Capture the cell that displays the provided text and extract its [x, y] central coordinate. 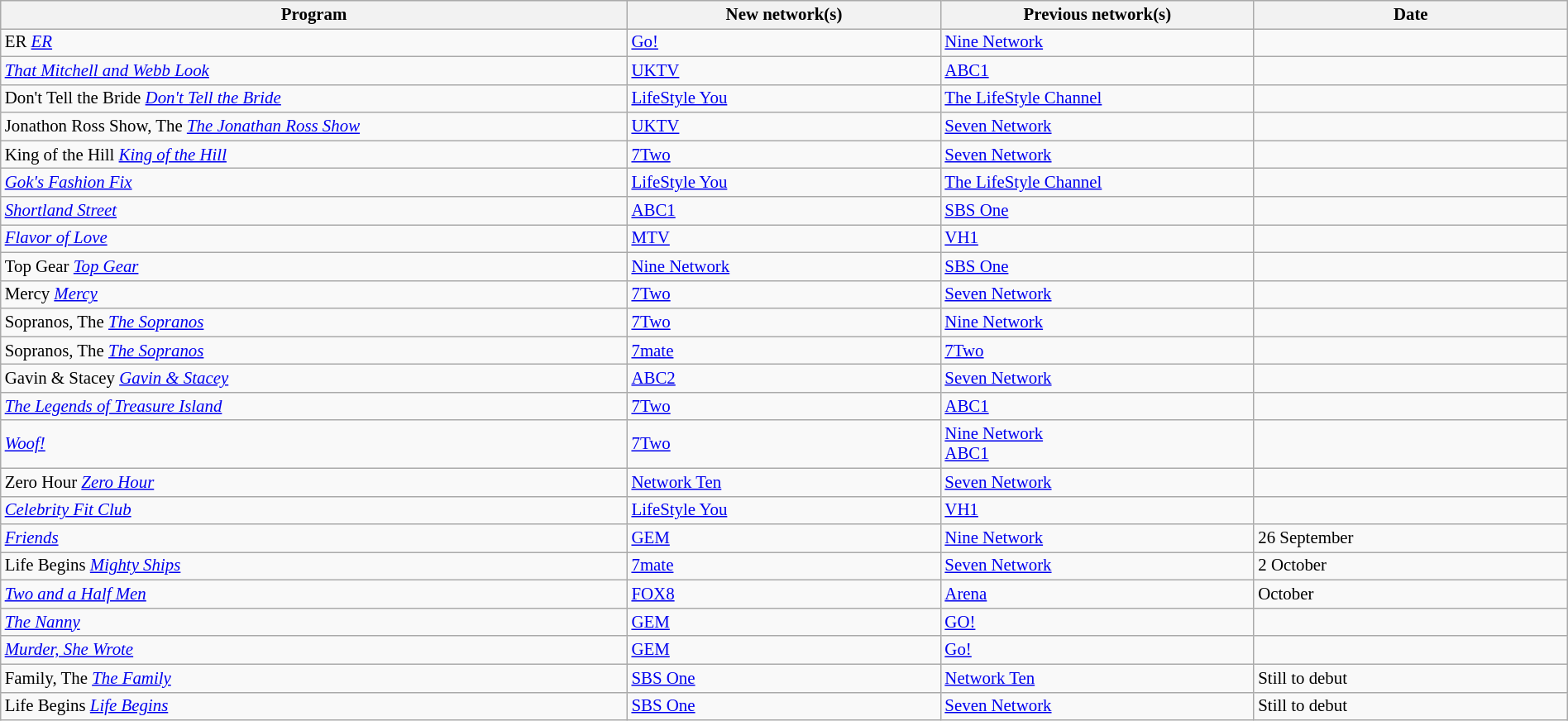
ER ER [314, 42]
Arena [1097, 594]
Life Begins Life Begins [314, 706]
2 October [1411, 566]
ABC2 [784, 379]
FOX8 [784, 594]
Celebrity Fit Club [314, 510]
Life Begins Mighty Ships [314, 566]
Gok's Fashion Fix [314, 183]
Two and a Half Men [314, 594]
Previous network(s) [1097, 15]
Zero Hour Zero Hour [314, 482]
October [1411, 594]
Top Gear Top Gear [314, 266]
Friends [314, 538]
Shortland Street [314, 211]
Woof! [314, 444]
Nine NetworkABC1 [1097, 444]
Flavor of Love [314, 238]
Family, The The Family [314, 678]
Program [314, 15]
26 September [1411, 538]
King of the Hill King of the Hill [314, 155]
MTV [784, 238]
Jonathon Ross Show, The The Jonathan Ross Show [314, 127]
Gavin & Stacey Gavin & Stacey [314, 379]
The Nanny [314, 622]
New network(s) [784, 15]
Date [1411, 15]
Don't Tell the Bride Don't Tell the Bride [314, 98]
GO! [1097, 622]
That Mitchell and Webb Look [314, 70]
Murder, She Wrote [314, 650]
The Legends of Treasure Island [314, 406]
Mercy Mercy [314, 294]
